Return (x, y) of the center of cell containing provided text 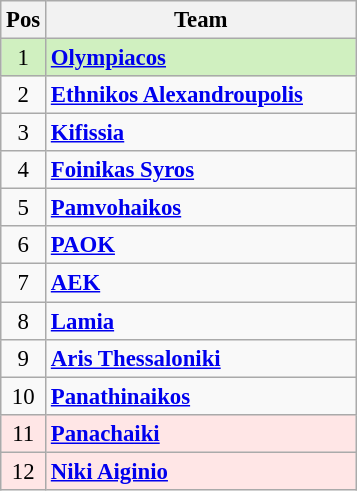
Olympiacos (202, 58)
12 (24, 471)
10 (24, 396)
4 (24, 170)
Pamvohaikos (202, 208)
5 (24, 208)
6 (24, 245)
9 (24, 358)
AEK (202, 283)
Panathinaikos (202, 396)
Niki Aiginio (202, 471)
Team (202, 20)
11 (24, 433)
Panachaiki (202, 433)
PAOK (202, 245)
Pos (24, 20)
Foinikas Syros (202, 170)
2 (24, 95)
8 (24, 321)
7 (24, 283)
Ethnikos Alexandroupolis (202, 95)
Kifissia (202, 133)
Aris Thessaloniki (202, 358)
1 (24, 58)
3 (24, 133)
Lamia (202, 321)
